From the cell containing the given text, extract its center point as (X, Y) coordinate. 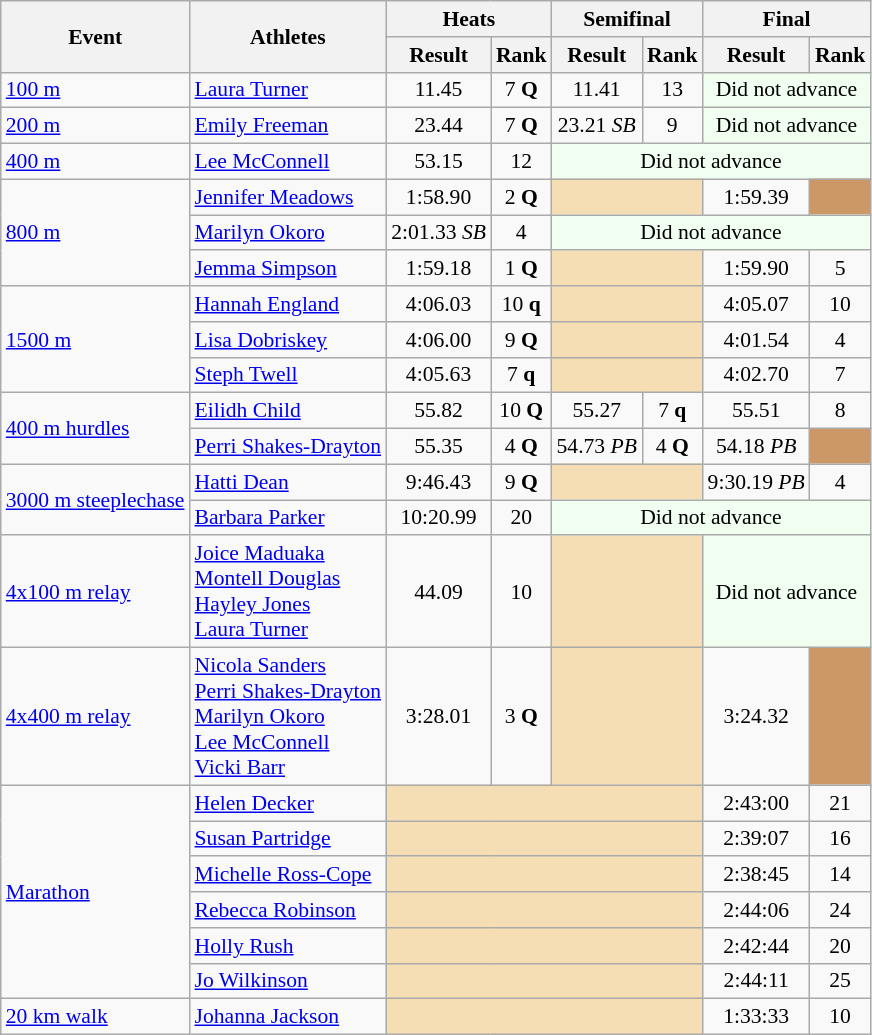
1:59.90 (756, 269)
800 m (96, 232)
4:06.03 (438, 304)
10:20.99 (438, 518)
4:05.63 (438, 375)
Hatti Dean (288, 482)
10 Q (522, 411)
2:43:00 (756, 803)
11.45 (438, 90)
Nicola SandersPerri Shakes-DraytonMarilyn OkoroLee McConnellVicki Barr (288, 717)
4x400 m relay (96, 717)
Laura Turner (288, 90)
9:46.43 (438, 482)
400 m hurdles (96, 428)
2 Q (522, 197)
14 (840, 875)
1500 m (96, 340)
Helen Decker (288, 803)
4:01.54 (756, 340)
7 (840, 375)
Event (96, 36)
23.44 (438, 126)
1:59.18 (438, 269)
Jennifer Meadows (288, 197)
10 q (522, 304)
Holly Rush (288, 946)
1:58.90 (438, 197)
1 Q (522, 269)
55.82 (438, 411)
4:06.00 (438, 340)
55.51 (756, 411)
100 m (96, 90)
9:30.19 PB (756, 482)
Perri Shakes-Drayton (288, 447)
44.09 (438, 592)
Marathon (96, 892)
3000 m steeplechase (96, 500)
4x100 m relay (96, 592)
Johanna Jackson (288, 1017)
1:33:33 (756, 1017)
11.41 (597, 90)
Marilyn Okoro (288, 233)
5 (840, 269)
25 (840, 981)
13 (672, 90)
20 km walk (96, 1017)
Joice MaduakaMontell DouglasHayley JonesLaura Turner (288, 592)
54.73 PB (597, 447)
4:05.07 (756, 304)
Lisa Dobriskey (288, 340)
2:39:07 (756, 839)
Semifinal (628, 19)
3 Q (522, 717)
2:01.33 SB (438, 233)
55.27 (597, 411)
2:38:45 (756, 875)
Eilidh Child (288, 411)
8 (840, 411)
4:02.70 (756, 375)
23.21 SB (597, 126)
Jo Wilkinson (288, 981)
21 (840, 803)
Emily Freeman (288, 126)
Lee McConnell (288, 162)
Rebecca Robinson (288, 910)
24 (840, 910)
Athletes (288, 36)
9 (672, 126)
2:44:06 (756, 910)
Barbara Parker (288, 518)
200 m (96, 126)
Jemma Simpson (288, 269)
12 (522, 162)
Susan Partridge (288, 839)
2:42:44 (756, 946)
54.18 PB (756, 447)
Final (787, 19)
3:28.01 (438, 717)
400 m (96, 162)
Steph Twell (288, 375)
Michelle Ross-Cope (288, 875)
Heats (468, 19)
1:59.39 (756, 197)
53.15 (438, 162)
55.35 (438, 447)
2:44:11 (756, 981)
Hannah England (288, 304)
16 (840, 839)
3:24.32 (756, 717)
